Capture the cell that displays the provided text and extract its (X, Y) central coordinate. 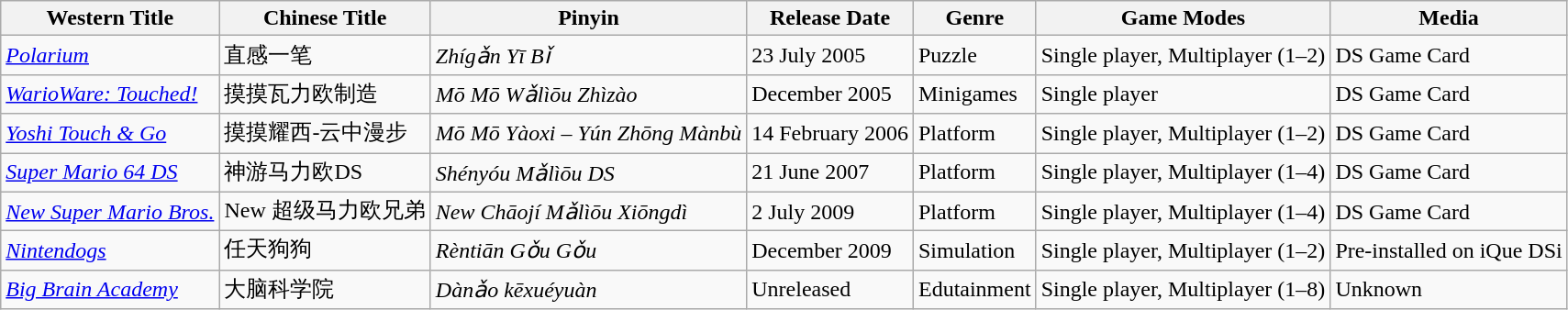
Single player (1184, 94)
New Chāojí Mǎlìōu Xiōngdì (588, 211)
Zhígǎn Yī Bǐ (588, 55)
New Super Mario Bros. (110, 211)
Game Modes (1184, 18)
Simulation (974, 251)
Genre (974, 18)
Mō Mō Wǎlìōu Zhìzào (588, 94)
Shényóu Mǎlìōu DS (588, 172)
大脑科学院 (325, 290)
Unknown (1449, 290)
December 2005 (830, 94)
Nintendogs (110, 251)
2 July 2009 (830, 211)
任天狗狗 (325, 251)
神游马力欧DS (325, 172)
Single player, Multiplayer (1–8) (1184, 290)
Yoshi Touch & Go (110, 134)
Super Mario 64 DS (110, 172)
Mō Mō Yàoxi – Yún Zhōng Mànbù (588, 134)
直感一笔 (325, 55)
Minigames (974, 94)
23 July 2005 (830, 55)
New 超级马力欧兄弟 (325, 211)
Pinyin (588, 18)
Western Title (110, 18)
Puzzle (974, 55)
摸摸瓦力欧制造 (325, 94)
Release Date (830, 18)
Media (1449, 18)
21 June 2007 (830, 172)
Polarium (110, 55)
14 February 2006 (830, 134)
Chinese Title (325, 18)
Dànǎo kēxuéyuàn (588, 290)
Edutainment (974, 290)
December 2009 (830, 251)
Unreleased (830, 290)
摸摸耀西-云中漫步 (325, 134)
Rèntiān Gǒu Gǒu (588, 251)
Pre-installed on iQue DSi (1449, 251)
WarioWare: Touched! (110, 94)
Big Brain Academy (110, 290)
